Detect which cell encompasses the target text, then output its (x, y) center coordinate. 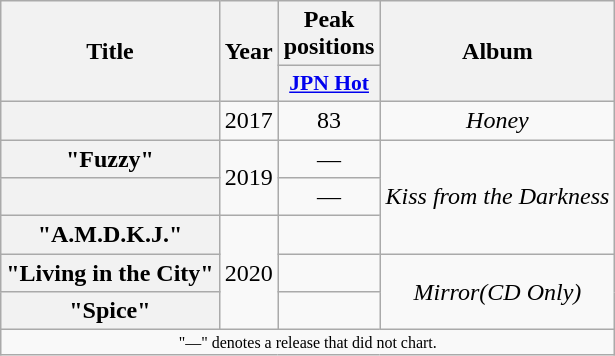
Mirror(CD Only) (498, 292)
2019 (248, 178)
Year (248, 52)
Honey (498, 120)
Peak positions (329, 34)
"Living in the City" (110, 273)
JPN Hot (329, 84)
2020 (248, 273)
"A.M.D.K.J." (110, 235)
2017 (248, 120)
"—" denotes a release that did not chart. (308, 342)
Album (498, 52)
Title (110, 52)
"Fuzzy" (110, 159)
"Spice" (110, 311)
83 (329, 120)
Kiss from the Darkness (498, 197)
